Capture the cell that displays the provided text and extract its (X, Y) central coordinate. 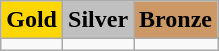
Gold (32, 20)
Bronze (176, 20)
Silver (98, 20)
